Find where the given text appears and provide that cell's center as (x, y) coordinate. 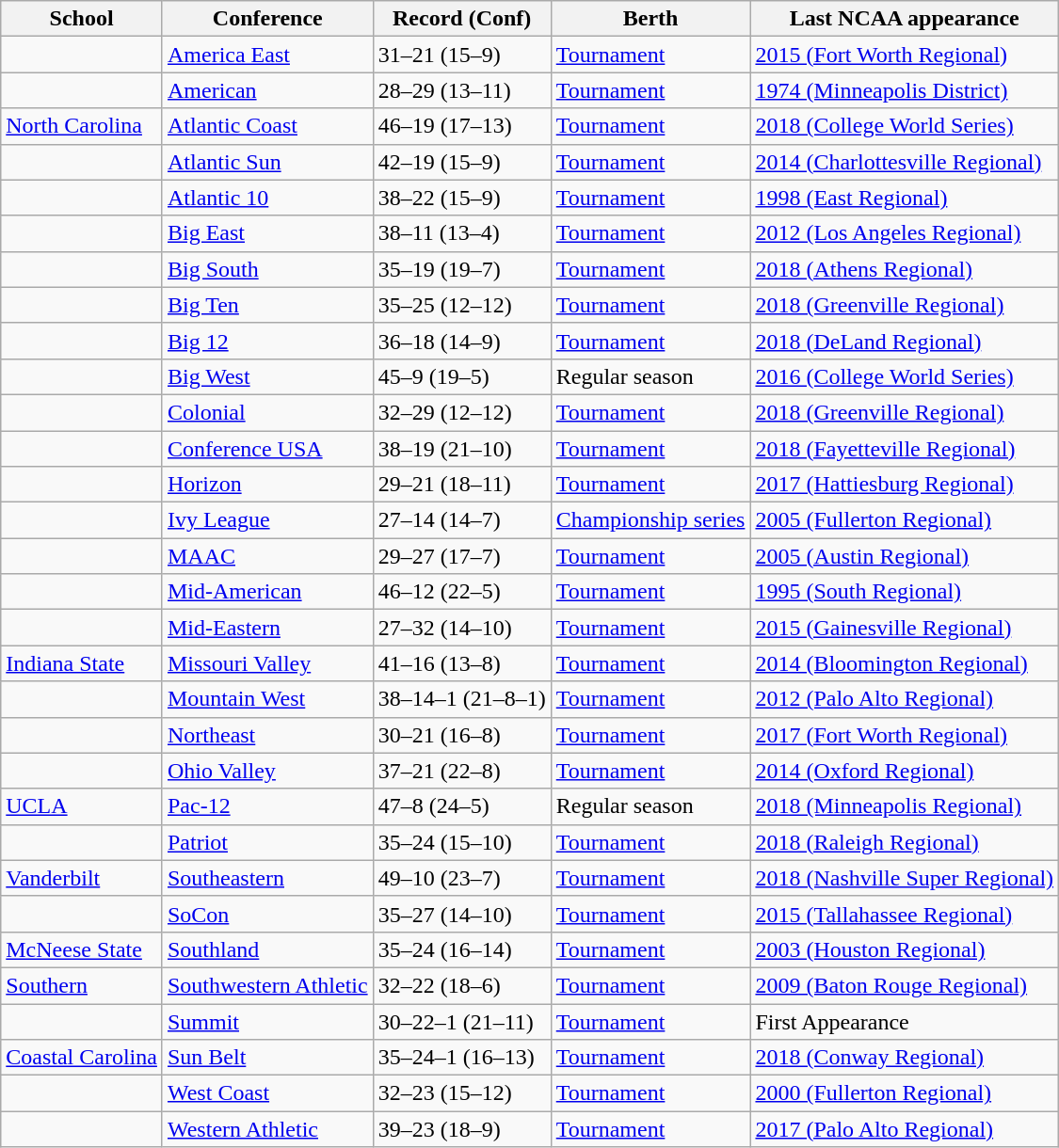
American (267, 90)
35–24–1 (16–13) (461, 1058)
West Coast (267, 1093)
27–14 (14–7) (461, 520)
First Appearance (905, 1021)
Ohio Valley (267, 771)
27–32 (14–10) (461, 628)
Mountain West (267, 699)
1995 (South Regional) (905, 592)
37–21 (22–8) (461, 771)
Big 12 (267, 341)
Mid-American (267, 592)
Sun Belt (267, 1058)
North Carolina (82, 126)
Horizon (267, 485)
32–29 (12–12) (461, 412)
America East (267, 55)
Conference USA (267, 449)
42–19 (15–9) (461, 162)
Southland (267, 949)
Indiana State (82, 663)
UCLA (82, 806)
39–23 (18–9) (461, 1129)
Summit (267, 1021)
46–12 (22–5) (461, 592)
Last NCAA appearance (905, 19)
2018 (Nashville Super Regional) (905, 878)
2012 (Palo Alto Regional) (905, 699)
38–11 (13–4) (461, 233)
35–25 (12–12) (461, 305)
36–18 (14–9) (461, 341)
2018 (College World Series) (905, 126)
2015 (Tallahassee Regional) (905, 914)
38–22 (15–9) (461, 198)
2014 (Charlottesville Regional) (905, 162)
Record (Conf) (461, 19)
35–19 (19–7) (461, 269)
30–21 (16–8) (461, 735)
49–10 (23–7) (461, 878)
Southern (82, 985)
Southeastern (267, 878)
2018 (Fayetteville Regional) (905, 449)
Atlantic Sun (267, 162)
45–9 (19–5) (461, 376)
46–19 (17–13) (461, 126)
School (82, 19)
2018 (Conway Regional) (905, 1058)
SoCon (267, 914)
2018 (Minneapolis Regional) (905, 806)
32–23 (15–12) (461, 1093)
Big South (267, 269)
Mid-Eastern (267, 628)
2016 (College World Series) (905, 376)
2014 (Oxford Regional) (905, 771)
Atlantic 10 (267, 198)
31–21 (15–9) (461, 55)
38–14–1 (21–8–1) (461, 699)
2018 (Athens Regional) (905, 269)
Vanderbilt (82, 878)
Colonial (267, 412)
2017 (Hattiesburg Regional) (905, 485)
Western Athletic (267, 1129)
Patriot (267, 842)
47–8 (24–5) (461, 806)
Berth (650, 19)
1998 (East Regional) (905, 198)
Pac-12 (267, 806)
2005 (Austin Regional) (905, 556)
2017 (Palo Alto Regional) (905, 1129)
Atlantic Coast (267, 126)
35–27 (14–10) (461, 914)
32–22 (18–6) (461, 985)
35–24 (15–10) (461, 842)
2005 (Fullerton Regional) (905, 520)
Conference (267, 19)
Big Ten (267, 305)
38–19 (21–10) (461, 449)
28–29 (13–11) (461, 90)
2018 (Raleigh Regional) (905, 842)
MAAC (267, 556)
Northeast (267, 735)
Missouri Valley (267, 663)
2009 (Baton Rouge Regional) (905, 985)
Ivy League (267, 520)
2014 (Bloomington Regional) (905, 663)
2000 (Fullerton Regional) (905, 1093)
Coastal Carolina (82, 1058)
Southwestern Athletic (267, 985)
1974 (Minneapolis District) (905, 90)
2015 (Fort Worth Regional) (905, 55)
29–21 (18–11) (461, 485)
29–27 (17–7) (461, 556)
41–16 (13–8) (461, 663)
McNeese State (82, 949)
Big West (267, 376)
30–22–1 (21–11) (461, 1021)
2017 (Fort Worth Regional) (905, 735)
35–24 (16–14) (461, 949)
Championship series (650, 520)
Big East (267, 233)
2012 (Los Angeles Regional) (905, 233)
2018 (DeLand Regional) (905, 341)
2015 (Gainesville Regional) (905, 628)
2003 (Houston Regional) (905, 949)
